Locate the cell with the specified text and output its [X, Y] center coordinate. 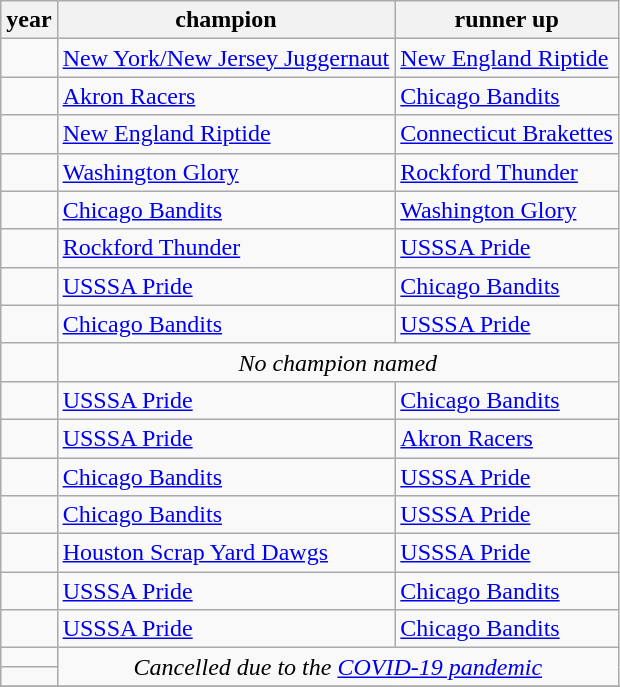
Cancelled due to the COVID-19 pandemic [338, 667]
year [29, 20]
Connecticut Brakettes [507, 134]
Houston Scrap Yard Dawgs [226, 553]
runner up [507, 20]
New York/New Jersey Juggernaut [226, 58]
No champion named [338, 362]
champion [226, 20]
